Scan for the cell matching the given text and deliver its [x, y] coordinate at center. 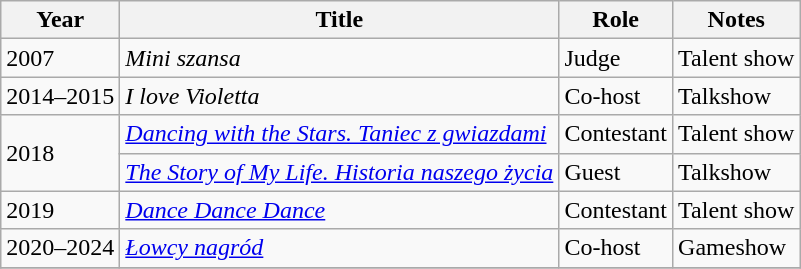
Title [340, 20]
Notes [736, 20]
The Story of My Life. Historia naszego życia [340, 172]
2019 [60, 210]
Łowcy nagród [340, 248]
2007 [60, 58]
Mini szansa [340, 58]
2020–2024 [60, 248]
Judge [616, 58]
Year [60, 20]
Gameshow [736, 248]
I love Violetta [340, 96]
2014–2015 [60, 96]
Dancing with the Stars. Taniec z gwiazdami [340, 134]
Role [616, 20]
Guest [616, 172]
Dance Dance Dance [340, 210]
2018 [60, 153]
